Pinpoint the cell where the given text exists, returning its [X, Y] midpoint coordinate. 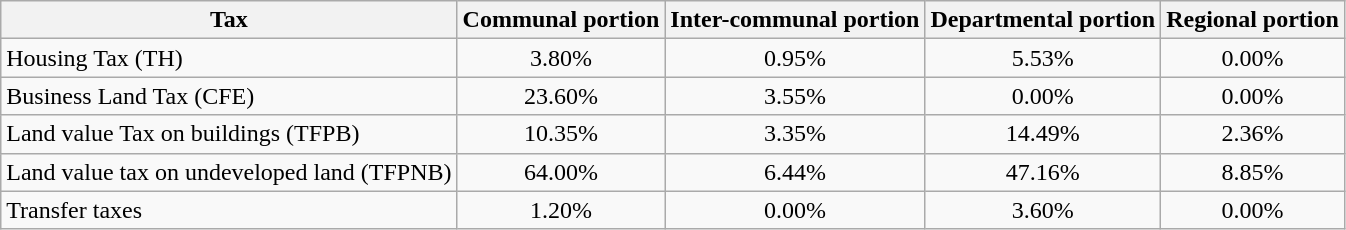
3.80% [561, 58]
3.55% [795, 96]
Regional portion [1253, 20]
10.35% [561, 134]
64.00% [561, 172]
Land value Tax on buildings (TFPB) [229, 134]
8.85% [1253, 172]
Inter-communal portion [795, 20]
0.95% [795, 58]
Tax [229, 20]
3.35% [795, 134]
Transfer taxes [229, 210]
47.16% [1043, 172]
Departmental portion [1043, 20]
Communal portion [561, 20]
23.60% [561, 96]
3.60% [1043, 210]
Land value tax on undeveloped land (TFPNB) [229, 172]
14.49% [1043, 134]
1.20% [561, 210]
5.53% [1043, 58]
Business Land Tax (CFE) [229, 96]
2.36% [1253, 134]
6.44% [795, 172]
Housing Tax (TH) [229, 58]
